Find where the given text appears and provide that cell's center as [X, Y] coordinate. 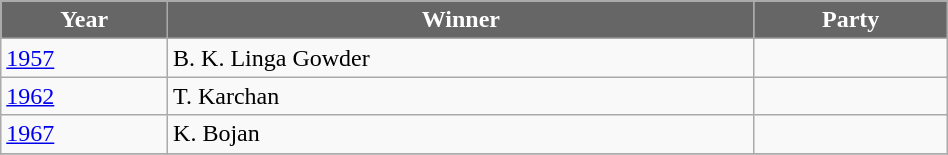
K. Bojan [462, 134]
Year [84, 20]
1957 [84, 58]
1962 [84, 96]
Winner [462, 20]
Party [850, 20]
1967 [84, 134]
B. K. Linga Gowder [462, 58]
T. Karchan [462, 96]
